Provide the [X, Y] coordinate of the cell's center where the given text is located.  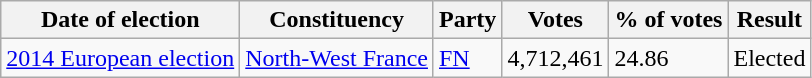
2014 European election [120, 58]
Date of election [120, 20]
Votes [556, 20]
4,712,461 [556, 58]
24.86 [668, 58]
Elected [770, 58]
North-West France [337, 58]
Constituency [337, 20]
FN [467, 58]
Party [467, 20]
Result [770, 20]
% of votes [668, 20]
